Capture the cell that displays the provided text and extract its [x, y] central coordinate. 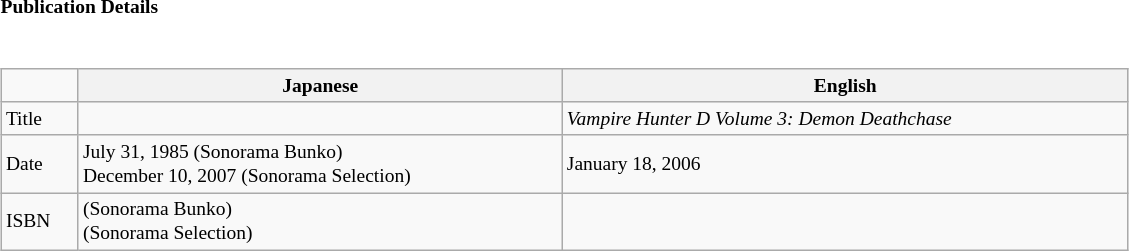
English [845, 86]
(Sonorama Bunko) (Sonorama Selection) [320, 222]
ISBN [40, 222]
Date [40, 164]
January 18, 2006 [845, 164]
Japanese [320, 86]
Title [40, 118]
Vampire Hunter D Volume 3: Demon Deathchase [845, 118]
July 31, 1985 (Sonorama Bunko)December 10, 2007 (Sonorama Selection) [320, 164]
